Detect which cell encompasses the target text, then output its [X, Y] center coordinate. 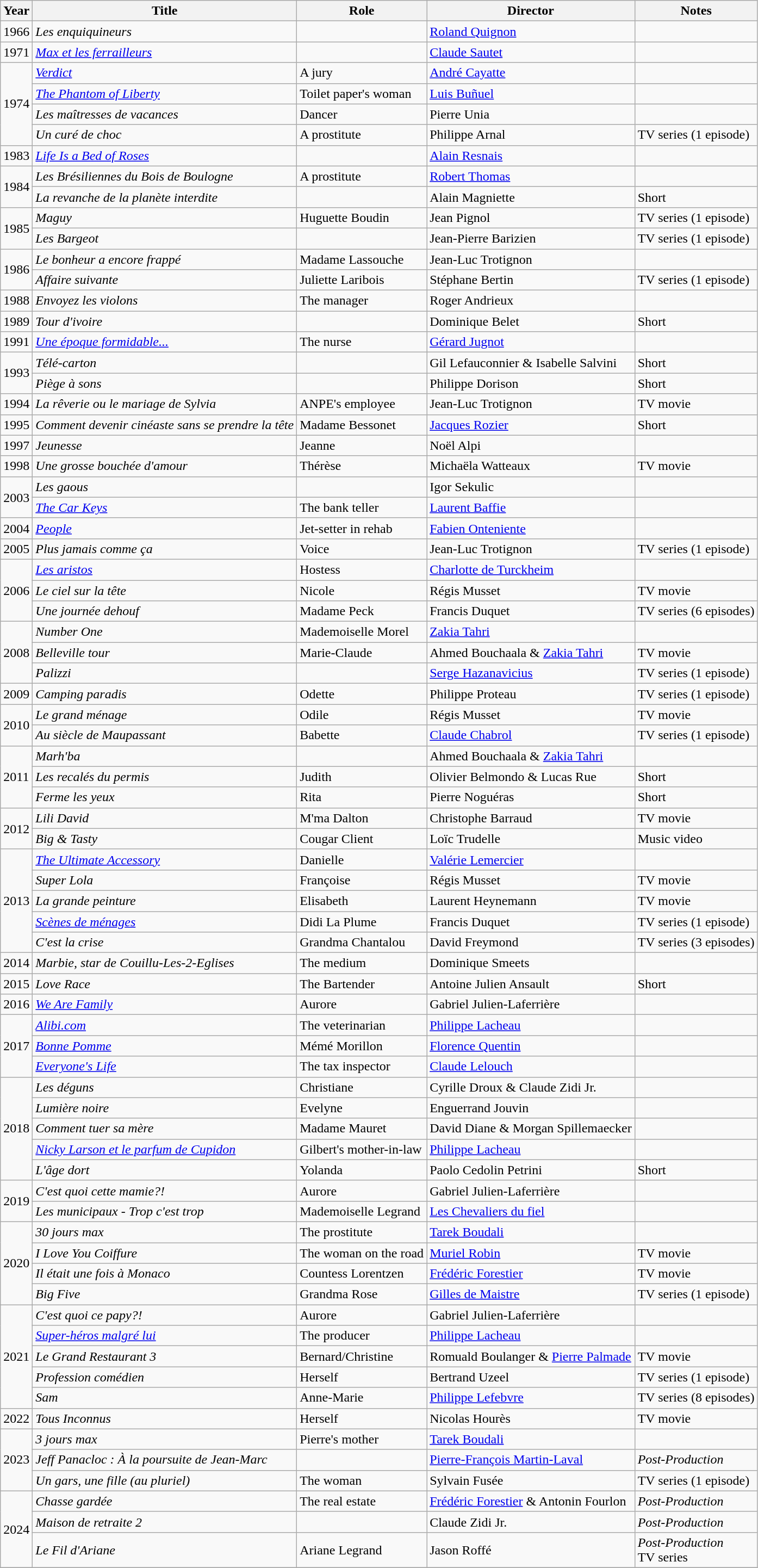
TV series (6 episodes) [696, 611]
Music video [696, 839]
Noël Alpi [531, 445]
La rêverie ou le mariage de Sylvia [165, 404]
Robert Thomas [531, 176]
Year [16, 11]
Thérèse [362, 466]
Frédéric Forestier & Antonin Fourlon [531, 1501]
Le ciel sur la tête [165, 590]
The veterinarian [362, 1025]
Danielle [362, 859]
Odette [362, 694]
Comment devenir cinéaste sans se prendre la tête [165, 425]
Les Chevaliers du fiel [531, 1211]
Lumière noire [165, 1108]
Role [362, 11]
Michaëla Watteaux [531, 466]
Jacques Rozier [531, 425]
Max et les ferrailleurs [165, 52]
Camping paradis [165, 694]
Le Grand Restaurant 3 [165, 1356]
Pierre Noguéras [531, 797]
Gil Lefauconnier & Isabelle Salvini [531, 363]
Grandma Chantalou [362, 943]
Jet-setter in rehab [362, 528]
Serge Hazanavicius [531, 673]
Dominique Smeets [531, 963]
A jury [362, 73]
2011 [16, 777]
2019 [16, 1201]
People [165, 528]
Il était une fois à Monaco [165, 1274]
Dominique Belet [531, 321]
2024 [16, 1529]
Le bonheur a encore frappé [165, 259]
Enguerrand Jouvin [531, 1108]
2009 [16, 694]
2015 [16, 984]
Gilbert's mother-in-law [362, 1149]
2012 [16, 828]
Les aristos [165, 569]
2004 [16, 528]
Une journée dehouf [165, 611]
Everyone's Life [165, 1067]
ANPE's employee [362, 404]
Les déguns [165, 1087]
Judith [362, 777]
Marbie, star de Couillu-Les-2-Eglises [165, 963]
Alain Resnais [531, 156]
The Phantom of Liberty [165, 94]
C'est la crise [165, 943]
Tous Inconnus [165, 1418]
30 jours max [165, 1232]
1985 [16, 228]
Pierre Unia [531, 114]
Paolo Cedolin Petrini [531, 1170]
Les maîtresses de vacances [165, 114]
Scènes de ménages [165, 922]
Super Lola [165, 880]
Yolanda [362, 1170]
Big & Tasty [165, 839]
Countess Lorentzen [362, 1274]
The Ultimate Accessory [165, 859]
Un curé de choc [165, 135]
Alain Magniette [531, 197]
Télé-carton [165, 363]
Les Brésiliennes du Bois de Boulogne [165, 176]
Nicolas Hourès [531, 1418]
Jeanne [362, 445]
1993 [16, 373]
Life Is a Bed of Roses [165, 156]
1994 [16, 404]
Director [531, 11]
Philippe Dorison [531, 383]
Mademoiselle Morel [362, 632]
Alibi.com [165, 1025]
Piège à sons [165, 383]
Claude Zidi Jr. [531, 1522]
1966 [16, 32]
Igor Sekulic [531, 487]
Nicky Larson et le parfum de Cupidon [165, 1149]
Valérie Lemercier [531, 859]
Laurent Heynemann [531, 901]
2008 [16, 653]
The nurse [362, 342]
Roland Quignon [531, 32]
1971 [16, 52]
Claude Lelouch [531, 1067]
Maguy [165, 218]
The bank teller [362, 507]
Hostess [362, 569]
Jason Roffé [531, 1550]
Madame Peck [362, 611]
Nicole [362, 590]
David Diane & Morgan Spillemaecker [531, 1129]
TV series (8 episodes) [696, 1398]
Profession comédien [165, 1377]
Les municipaux - Trop c'est trop [165, 1211]
Jean-Pierre Barizien [531, 238]
Maison de retraite 2 [165, 1522]
The tax inspector [362, 1067]
1989 [16, 321]
Charlotte de Turckheim [531, 569]
L'âge dort [165, 1170]
2023 [16, 1460]
The medium [362, 963]
Madame Mauret [362, 1129]
1995 [16, 425]
1991 [16, 342]
Stéphane Bertin [531, 280]
The Bartender [362, 984]
Une époque formidable... [165, 342]
Verdict [165, 73]
Pierre-François Martin-Laval [531, 1460]
Huguette Boudin [362, 218]
Dancer [362, 114]
I Love You Coiffure [165, 1253]
Ariane Legrand [362, 1550]
Mémé Morillon [362, 1046]
Claude Sautet [531, 52]
1986 [16, 270]
Odile [362, 715]
2006 [16, 590]
2018 [16, 1129]
Belleville tour [165, 653]
2013 [16, 901]
2021 [16, 1356]
Pierre's mother [362, 1439]
Elisabeth [362, 901]
Les Bargeot [165, 238]
Comment tuer sa mère [165, 1129]
2014 [16, 963]
Antoine Julien Ansault [531, 984]
Olivier Belmondo & Lucas Rue [531, 777]
Christiane [362, 1087]
Une grosse bouchée d'amour [165, 466]
Didi La Plume [362, 922]
Frédéric Forestier [531, 1274]
Françoise [362, 880]
Loïc Trudelle [531, 839]
2003 [16, 497]
Palizzi [165, 673]
Voice [362, 549]
Affaire suivante [165, 280]
Notes [696, 11]
C'est quoi ce papy?! [165, 1315]
Philippe Proteau [531, 694]
Sylvain Fusée [531, 1480]
The real estate [362, 1501]
Jeunesse [165, 445]
2020 [16, 1263]
Bernard/Christine [362, 1356]
Luis Buñuel [531, 94]
Love Race [165, 984]
Gilles de Maistre [531, 1294]
Mademoiselle Legrand [362, 1211]
Un gars, une fille (au pluriel) [165, 1480]
Toilet paper's woman [362, 94]
Grandma Rose [362, 1294]
The woman [362, 1480]
Le grand ménage [165, 715]
Les recalés du permis [165, 777]
Les gaous [165, 487]
Tour d'ivoire [165, 321]
Philippe Lefebvre [531, 1398]
The producer [362, 1336]
2010 [16, 725]
1984 [16, 187]
Ferme les yeux [165, 797]
Anne-Marie [362, 1398]
1988 [16, 301]
Sam [165, 1398]
2005 [16, 549]
1983 [16, 156]
Au siècle de Maupassant [165, 735]
Laurent Baffie [531, 507]
Muriel Robin [531, 1253]
The Car Keys [165, 507]
Bonne Pomme [165, 1046]
1998 [16, 466]
Florence Quentin [531, 1046]
Madame Bessonet [362, 425]
Babette [362, 735]
Le Fil d'Ariane [165, 1550]
Gérard Jugnot [531, 342]
Chasse gardée [165, 1501]
M'ma Dalton [362, 818]
2016 [16, 1005]
Post-ProductionTV series [696, 1550]
Claude Chabrol [531, 735]
The prostitute [362, 1232]
The woman on the road [362, 1253]
3 jours max [165, 1439]
1974 [16, 104]
André Cayatte [531, 73]
Les enquiquineurs [165, 32]
Juliette Laribois [362, 280]
Title [165, 11]
Bertrand Uzeel [531, 1377]
Big Five [165, 1294]
Plus jamais comme ça [165, 549]
La revanche de la planète interdite [165, 197]
We Are Family [165, 1005]
Number One [165, 632]
Super-héros malgré lui [165, 1336]
Philippe Arnal [531, 135]
Lili David [165, 818]
La grande peinture [165, 901]
Marh'ba [165, 756]
Marie-Claude [362, 653]
Jeff Panacloc : À la poursuite de Jean-Marc [165, 1460]
Madame Lassouche [362, 259]
C'est quoi cette mamie?! [165, 1191]
Roger Andrieux [531, 301]
Evelyne [362, 1108]
Jean Pignol [531, 218]
Cougar Client [362, 839]
Fabien Onteniente [531, 528]
1997 [16, 445]
David Freymond [531, 943]
2022 [16, 1418]
Romuald Boulanger & Pierre Palmade [531, 1356]
Cyrille Droux & Claude Zidi Jr. [531, 1087]
Christophe Barraud [531, 818]
Rita [362, 797]
TV series (3 episodes) [696, 943]
Envoyez les violons [165, 301]
The manager [362, 301]
Zakia Tahri [531, 632]
2017 [16, 1046]
